Return the [X, Y] coordinate for the center point of the cell that contains the specified text.  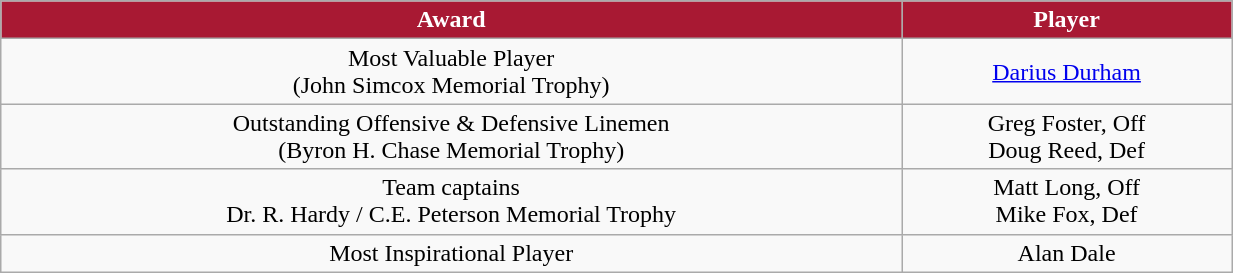
Team captainsDr. R. Hardy / C.E. Peterson Memorial Trophy [452, 202]
Award [452, 20]
Player [1067, 20]
Matt Long, OffMike Fox, Def [1067, 202]
Outstanding Offensive & Defensive Linemen(Byron H. Chase Memorial Trophy) [452, 136]
Alan Dale [1067, 253]
Darius Durham [1067, 72]
Most Valuable Player(John Simcox Memorial Trophy) [452, 72]
Greg Foster, OffDoug Reed, Def [1067, 136]
Most Inspirational Player [452, 253]
